Pinpoint the cell where the given text exists, returning its (X, Y) midpoint coordinate. 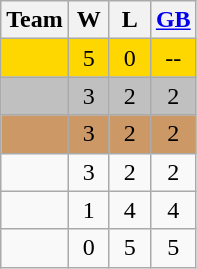
-- (173, 58)
L (130, 20)
W (88, 20)
GB (173, 20)
1 (88, 210)
Team (35, 20)
